Extract the (X, Y) coordinate from the center of the cell holding the provided text.  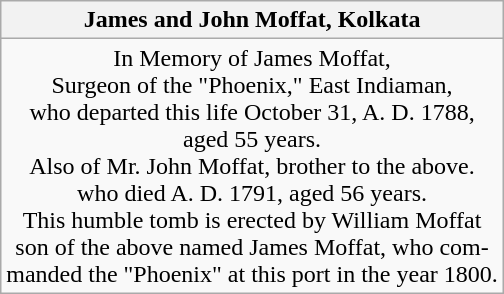
James and John Moffat, Kolkata (252, 20)
